Capture the cell that displays the provided text and extract its (x, y) central coordinate. 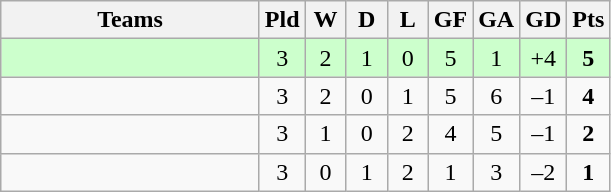
Pts (588, 20)
GD (544, 20)
GA (496, 20)
Pld (282, 20)
GF (450, 20)
–2 (544, 172)
W (326, 20)
L (408, 20)
Teams (130, 20)
+4 (544, 58)
D (366, 20)
6 (496, 96)
